Pinpoint the cell where the given text exists, returning its [x, y] midpoint coordinate. 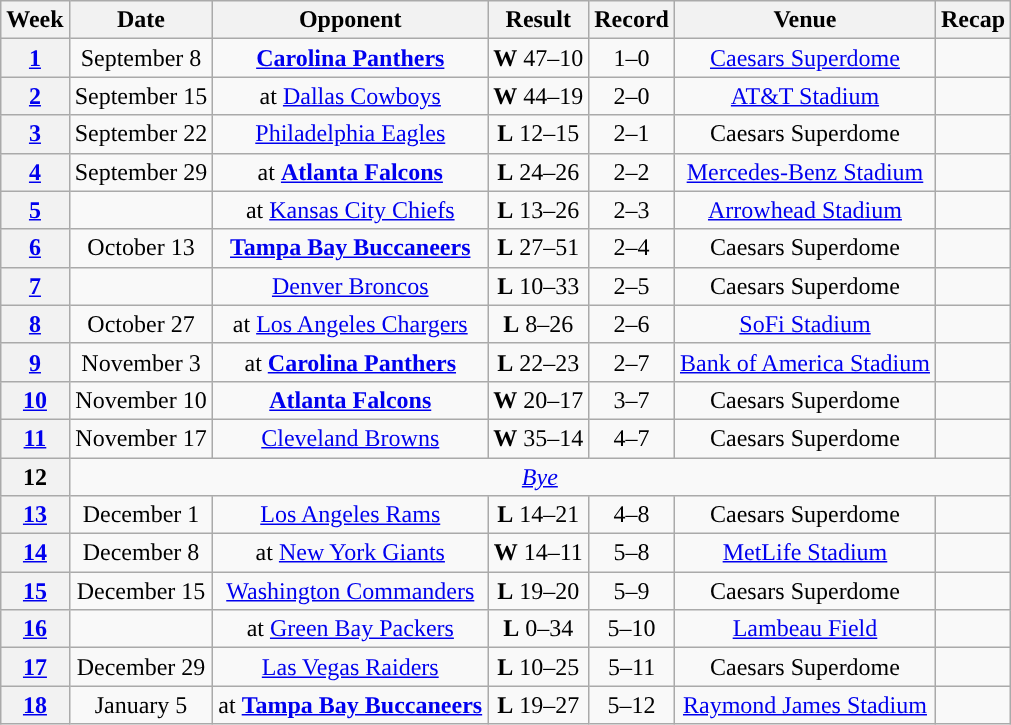
L 12–15 [538, 134]
at Atlanta Falcons [350, 172]
November 17 [141, 438]
6 [35, 248]
September 29 [141, 172]
Opponent [350, 20]
L 0–34 [538, 629]
at Dallas Cowboys [350, 96]
W 47–10 [538, 58]
Tampa Bay Buccaneers [350, 248]
Los Angeles Rams [350, 515]
Raymond James Stadium [804, 705]
2 [35, 96]
W 14–11 [538, 553]
Recap [972, 20]
Record [632, 20]
5–11 [632, 667]
at Los Angeles Chargers [350, 324]
Venue [804, 20]
L 14–21 [538, 515]
3–7 [632, 400]
2–4 [632, 248]
13 [35, 515]
11 [35, 438]
at Tampa Bay Buccaneers [350, 705]
December 29 [141, 667]
2–2 [632, 172]
Lambeau Field [804, 629]
L 13–26 [538, 210]
1–0 [632, 58]
5–8 [632, 553]
L 22–23 [538, 362]
5 [35, 210]
2–0 [632, 96]
L 24–26 [538, 172]
18 [35, 705]
Denver Broncos [350, 286]
Bye [540, 477]
4–8 [632, 515]
L 27–51 [538, 248]
September 15 [141, 96]
December 1 [141, 515]
15 [35, 591]
December 8 [141, 553]
Result [538, 20]
9 [35, 362]
L 10–33 [538, 286]
Bank of America Stadium [804, 362]
AT&T Stadium [804, 96]
Las Vegas Raiders [350, 667]
L 10–25 [538, 667]
September 8 [141, 58]
November 3 [141, 362]
3 [35, 134]
14 [35, 553]
1 [35, 58]
2–1 [632, 134]
5–10 [632, 629]
L 19–20 [538, 591]
Mercedes-Benz Stadium [804, 172]
Cleveland Browns [350, 438]
17 [35, 667]
10 [35, 400]
Carolina Panthers [350, 58]
September 22 [141, 134]
November 10 [141, 400]
at Kansas City Chiefs [350, 210]
2–5 [632, 286]
MetLife Stadium [804, 553]
W 35–14 [538, 438]
2–7 [632, 362]
October 27 [141, 324]
2–6 [632, 324]
Week [35, 20]
4–7 [632, 438]
W 20–17 [538, 400]
12 [35, 477]
8 [35, 324]
7 [35, 286]
January 5 [141, 705]
Arrowhead Stadium [804, 210]
4 [35, 172]
December 15 [141, 591]
Washington Commanders [350, 591]
5–12 [632, 705]
5–9 [632, 591]
Atlanta Falcons [350, 400]
Date [141, 20]
October 13 [141, 248]
at Green Bay Packers [350, 629]
SoFi Stadium [804, 324]
Philadelphia Eagles [350, 134]
L 19–27 [538, 705]
at New York Giants [350, 553]
W 44–19 [538, 96]
16 [35, 629]
L 8–26 [538, 324]
at Carolina Panthers [350, 362]
2–3 [632, 210]
